Capture the cell that displays the provided text and extract its (X, Y) central coordinate. 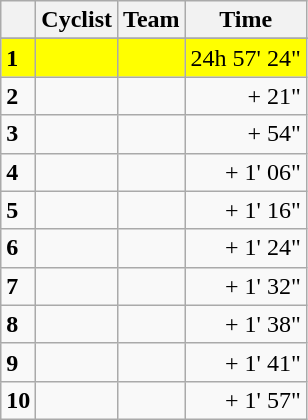
6 (18, 248)
+ 1' 32" (246, 286)
+ 1' 24" (246, 248)
+ 54" (246, 134)
3 (18, 134)
Cyclist (77, 20)
4 (18, 172)
10 (18, 400)
7 (18, 286)
+ 1' 38" (246, 324)
+ 1' 06" (246, 172)
+ 1' 16" (246, 210)
+ 1' 41" (246, 362)
+ 21" (246, 96)
5 (18, 210)
+ 1' 57" (246, 400)
2 (18, 96)
8 (18, 324)
1 (18, 58)
Team (152, 20)
Time (246, 20)
24h 57' 24" (246, 58)
9 (18, 362)
